Locate the cell with the specified text and output its [x, y] center coordinate. 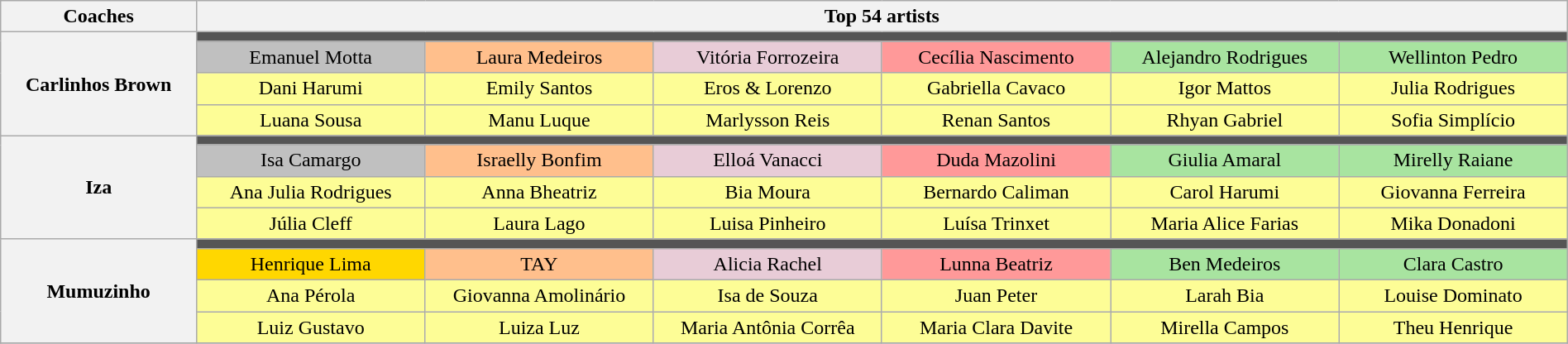
Louise Dominato [1453, 295]
Clara Castro [1453, 264]
Maria Antônia Corrêa [767, 327]
Júlia Cleff [311, 223]
Marlysson Reis [767, 120]
Bia Moura [767, 192]
Laura Lago [539, 223]
Gabriella Cavaco [996, 88]
Mirelly Raiane [1453, 160]
Lunna Beatriz [996, 264]
Luísa Trinxet [996, 223]
Luiza Luz [539, 327]
Giulia Amaral [1225, 160]
Julia Rodrigues [1453, 88]
Top 54 artists [882, 17]
Cecília Nascimento [996, 57]
Vitória Forrozeira [767, 57]
Alicia Rachel [767, 264]
Henrique Lima [311, 264]
Maria Alice Farias [1225, 223]
Dani Harumi [311, 88]
Iza [99, 187]
Ana Pérola [311, 295]
Mika Donadoni [1453, 223]
Wellinton Pedro [1453, 57]
Elloá Vanacci [767, 160]
Isa Camargo [311, 160]
Ben Medeiros [1225, 264]
Juan Peter [996, 295]
Isa de Souza [767, 295]
Giovanna Ferreira [1453, 192]
Sofia Simplício [1453, 120]
Rhyan Gabriel [1225, 120]
Theu Henrique [1453, 327]
Alejandro Rodrigues [1225, 57]
Giovanna Amolinário [539, 295]
Mumuzinho [99, 291]
Renan Santos [996, 120]
Duda Mazolini [996, 160]
Bernardo Caliman [996, 192]
Coaches [99, 17]
Ana Julia Rodrigues [311, 192]
Luiz Gustavo [311, 327]
Manu Luque [539, 120]
Carlinhos Brown [99, 84]
Carol Harumi [1225, 192]
Laura Medeiros [539, 57]
TAY [539, 264]
Israelly Bonfim [539, 160]
Eros & Lorenzo [767, 88]
Larah Bia [1225, 295]
Emily Santos [539, 88]
Mirella Campos [1225, 327]
Anna Bheatriz [539, 192]
Igor Mattos [1225, 88]
Luisa Pinheiro [767, 223]
Emanuel Motta [311, 57]
Maria Clara Davite [996, 327]
Luana Sousa [311, 120]
